For the text-containing cell, return its midpoint in (X, Y) coordinate format. 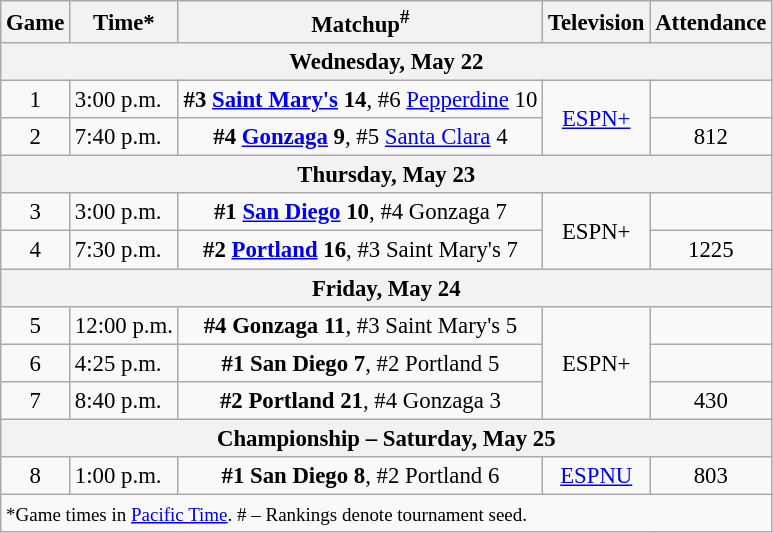
12:00 p.m. (124, 325)
1225 (711, 250)
Game (36, 22)
1:00 p.m. (124, 476)
ESPNU (596, 476)
Championship – Saturday, May 25 (386, 438)
#1 San Diego 7, #2 Portland 5 (360, 363)
4:25 p.m. (124, 363)
*Game times in Pacific Time. # – Rankings denote tournament seed. (386, 513)
7:30 p.m. (124, 250)
5 (36, 325)
7:40 p.m. (124, 137)
#2 Portland 21, #4 Gonzaga 3 (360, 400)
Matchup# (360, 22)
8:40 p.m. (124, 400)
2 (36, 137)
Friday, May 24 (386, 288)
#1 San Diego 10, #4 Gonzaga 7 (360, 213)
#2 Portland 16, #3 Saint Mary's 7 (360, 250)
Television (596, 22)
1 (36, 100)
#3 Saint Mary's 14, #6 Pepperdine 10 (360, 100)
6 (36, 363)
8 (36, 476)
812 (711, 137)
803 (711, 476)
Wednesday, May 22 (386, 62)
#1 San Diego 8, #2 Portland 6 (360, 476)
4 (36, 250)
430 (711, 400)
#4 Gonzaga 9, #5 Santa Clara 4 (360, 137)
Attendance (711, 22)
3 (36, 213)
Thursday, May 23 (386, 175)
#4 Gonzaga 11, #3 Saint Mary's 5 (360, 325)
7 (36, 400)
Time* (124, 22)
